Determine the (x, y) coordinate at the center of the cell enclosing the given text.  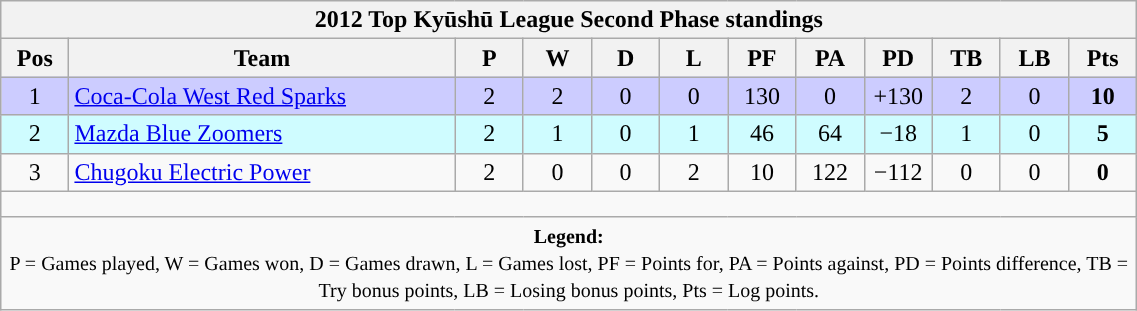
PA (830, 58)
46 (762, 134)
D (625, 58)
3 (35, 172)
L (694, 58)
−112 (898, 172)
Pos (35, 58)
TB (966, 58)
P (489, 58)
Team (262, 58)
64 (830, 134)
Mazda Blue Zoomers (262, 134)
2012 Top Kyūshū League Second Phase standings (569, 20)
Coca-Cola West Red Sparks (262, 96)
PD (898, 58)
Chugoku Electric Power (262, 172)
5 (1103, 134)
−18 (898, 134)
LB (1034, 58)
PF (762, 58)
130 (762, 96)
W (557, 58)
+130 (898, 96)
Pts (1103, 58)
122 (830, 172)
